Locate the cell with the specified text and output its [x, y] center coordinate. 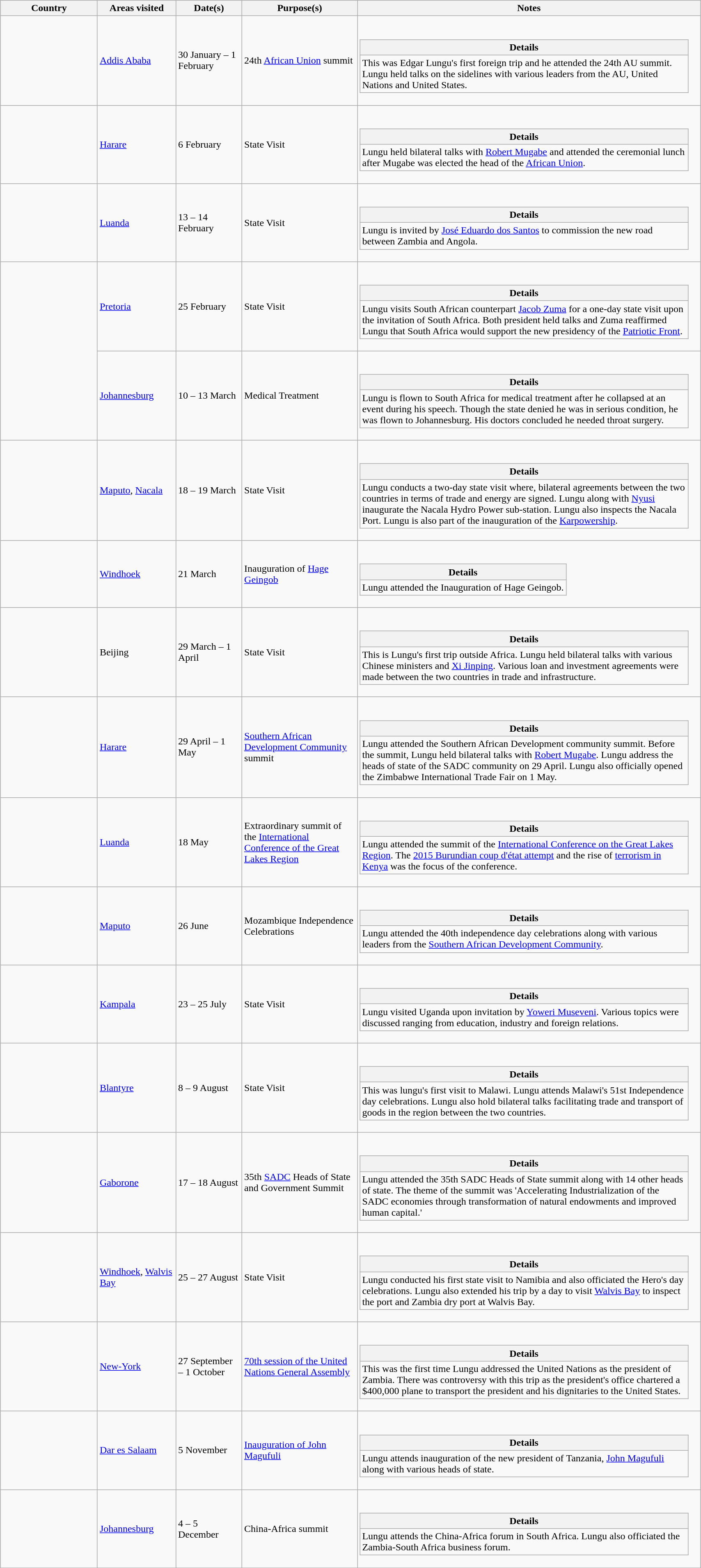
New-York [136, 1367]
25 February [208, 306]
24th African Union summit [300, 61]
Purpose(s) [300, 8]
Date(s) [208, 8]
Lungu attended the Inauguration of Hage Geingob. [463, 587]
Southern African Development Community summit [300, 747]
26 June [208, 926]
29 March – 1 April [208, 653]
13 – 14 February [208, 222]
23 – 25 July [208, 1004]
Country [49, 8]
17 – 18 August [208, 1183]
Maputo [136, 926]
Addis Ababa [136, 61]
Details Lungu attends the China-Africa forum in South Africa. Lungu also officiated the Zambia-South Africa business forum. [529, 1529]
Dar es Salaam [136, 1450]
Details Lungu held bilateral talks with Robert Mugabe and attended the ceremonial lunch after Mugabe was elected the head of the African Union. [529, 144]
Details Lungu attended the Inauguration of Hage Geingob. [529, 574]
Details Lungu attended the 40th independence day celebrations along with various leaders from the Southern African Development Community. [529, 926]
29 April – 1 May [208, 747]
Maputo, Nacala [136, 491]
Windhoek, Walvis Bay [136, 1277]
18 May [208, 842]
Details Lungu attends inauguration of the new president of Tanzania, John Magufuli along with various heads of state. [529, 1450]
Lungu attended the 40th independence day celebrations along with various leaders from the Southern African Development Community. [524, 939]
Inauguration of Hage Geingob [300, 574]
Lungu attends inauguration of the new president of Tanzania, John Magufuli along with various heads of state. [524, 1463]
5 November [208, 1450]
Medical Treatment [300, 396]
Kampala [136, 1004]
21 March [208, 574]
18 – 19 March [208, 491]
8 – 9 August [208, 1088]
Details Lungu is invited by José Eduardo dos Santos to commission the new road between Zambia and Angola. [529, 222]
Windhoek [136, 574]
Beijing [136, 653]
4 – 5 December [208, 1529]
27 September – 1 October [208, 1367]
China-Africa summit [300, 1529]
Lungu held bilateral talks with Robert Mugabe and attended the ceremonial lunch after Mugabe was elected the head of the African Union. [524, 157]
Areas visited [136, 8]
Extraordinary summit of the International Conference of the Great Lakes Region [300, 842]
Mozambique Independence Celebrations [300, 926]
Pretoria [136, 306]
35th SADC Heads of State and Government Summit [300, 1183]
Lungu is invited by José Eduardo dos Santos to commission the new road between Zambia and Angola. [524, 236]
Blantyre [136, 1088]
Inauguration of John Magufuli [300, 1450]
Gaborone [136, 1183]
25 – 27 August [208, 1277]
30 January – 1 February [208, 61]
10 – 13 March [208, 396]
Lungu visited Uganda upon invitation by Yoweri Museveni. Various topics were discussed ranging from education, industry and foreign relations. [524, 1017]
6 February [208, 144]
Lungu attends the China-Africa forum in South Africa. Lungu also officiated the Zambia-South Africa business forum. [524, 1542]
70th session of the United Nations General Assembly [300, 1367]
Notes [529, 8]
